Find where the given text appears and provide that cell's center as (x, y) coordinate. 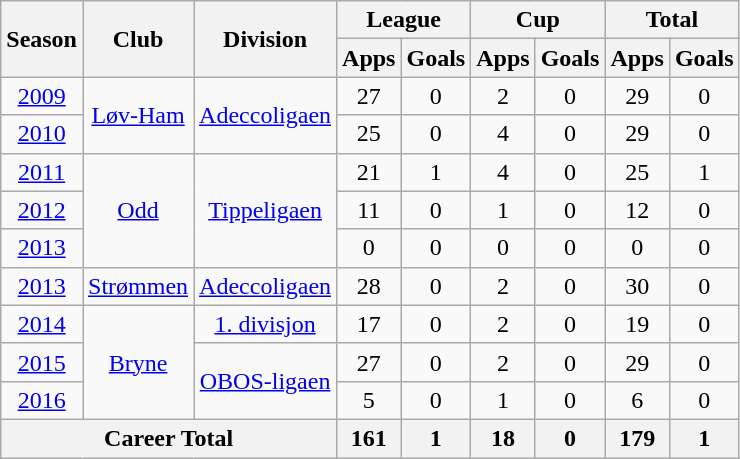
1. divisjon (266, 324)
2015 (42, 362)
Odd (138, 210)
OBOS-ligaen (266, 381)
6 (637, 400)
179 (637, 438)
Division (266, 39)
Løv-Ham (138, 115)
5 (369, 400)
28 (369, 286)
18 (503, 438)
Total (672, 20)
Season (42, 39)
17 (369, 324)
Tippeligaen (266, 210)
21 (369, 172)
2010 (42, 134)
League (404, 20)
Club (138, 39)
Bryne (138, 362)
Strømmen (138, 286)
161 (369, 438)
2011 (42, 172)
2012 (42, 210)
2016 (42, 400)
2014 (42, 324)
Career Total (169, 438)
11 (369, 210)
Cup (538, 20)
12 (637, 210)
19 (637, 324)
2009 (42, 96)
30 (637, 286)
